Provide the (x, y) coordinate of the cell's center where the given text is located.  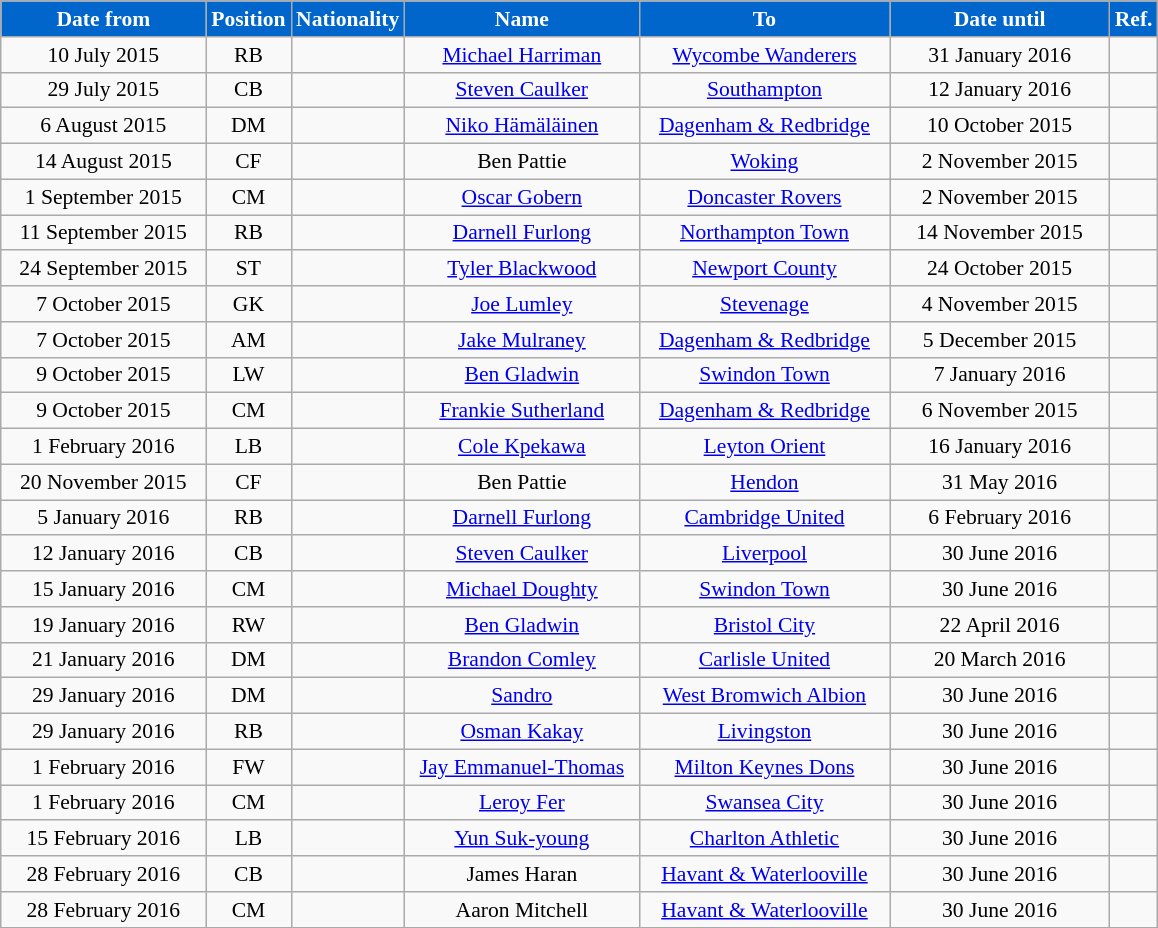
LW (248, 375)
Leroy Fer (522, 803)
James Haran (522, 874)
Northampton Town (764, 233)
Wycombe Wanderers (764, 55)
11 September 2015 (104, 233)
Position (248, 19)
Niko Hämäläinen (522, 126)
Name (522, 19)
10 October 2015 (1000, 126)
22 April 2016 (1000, 625)
Michael Doughty (522, 589)
Milton Keynes Dons (764, 767)
5 January 2016 (104, 518)
20 March 2016 (1000, 660)
Carlisle United (764, 660)
16 January 2016 (1000, 447)
Woking (764, 162)
Hendon (764, 482)
Osman Kakay (522, 732)
Livingston (764, 732)
RW (248, 625)
Cambridge United (764, 518)
1 September 2015 (104, 197)
AM (248, 340)
Sandro (522, 696)
Charlton Athletic (764, 839)
GK (248, 304)
Tyler Blackwood (522, 269)
10 July 2015 (104, 55)
FW (248, 767)
Leyton Orient (764, 447)
15 February 2016 (104, 839)
5 December 2015 (1000, 340)
Doncaster Rovers (764, 197)
Date until (1000, 19)
19 January 2016 (104, 625)
Frankie Sutherland (522, 411)
31 January 2016 (1000, 55)
15 January 2016 (104, 589)
Stevenage (764, 304)
6 February 2016 (1000, 518)
Date from (104, 19)
Oscar Gobern (522, 197)
Jake Mulraney (522, 340)
29 July 2015 (104, 90)
24 September 2015 (104, 269)
Ref. (1134, 19)
West Bromwich Albion (764, 696)
Swansea City (764, 803)
14 November 2015 (1000, 233)
Bristol City (764, 625)
6 August 2015 (104, 126)
Michael Harriman (522, 55)
4 November 2015 (1000, 304)
Joe Lumley (522, 304)
31 May 2016 (1000, 482)
14 August 2015 (104, 162)
Yun Suk-young (522, 839)
Southampton (764, 90)
Brandon Comley (522, 660)
Cole Kpekawa (522, 447)
Newport County (764, 269)
To (764, 19)
Jay Emmanuel-Thomas (522, 767)
ST (248, 269)
Liverpool (764, 554)
24 October 2015 (1000, 269)
6 November 2015 (1000, 411)
20 November 2015 (104, 482)
Aaron Mitchell (522, 910)
Nationality (348, 19)
7 January 2016 (1000, 375)
21 January 2016 (104, 660)
